Identify which cell holds the provided text, then report its (x, y) central coordinate. 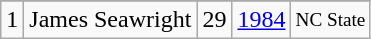
James Seawright (110, 20)
29 (214, 20)
1984 (262, 20)
NC State (330, 20)
1 (12, 20)
